Find where the given text appears and provide that cell's center as (X, Y) coordinate. 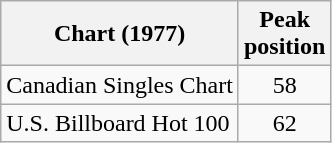
58 (284, 85)
U.S. Billboard Hot 100 (120, 123)
62 (284, 123)
Canadian Singles Chart (120, 85)
Chart (1977) (120, 34)
Peakposition (284, 34)
